Detect which cell encompasses the target text, then output its (X, Y) center coordinate. 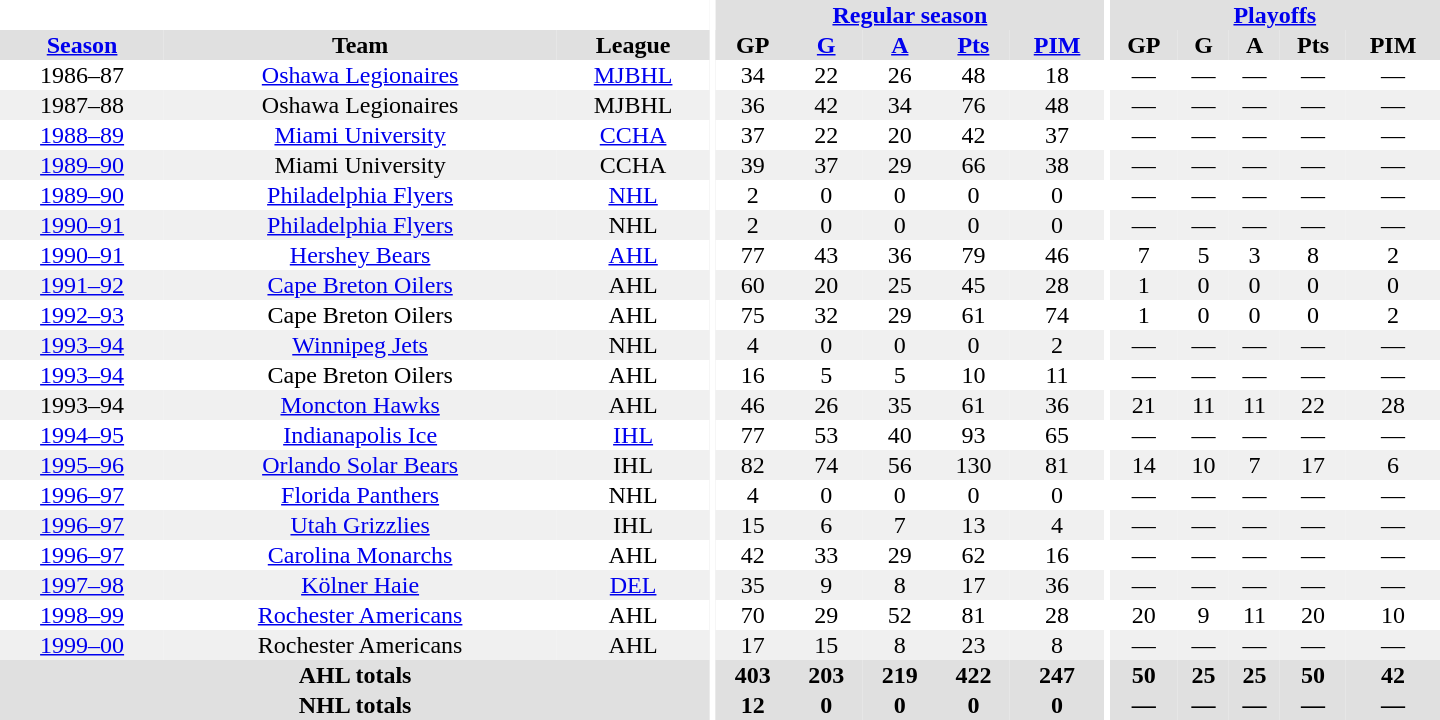
93 (974, 435)
DEL (633, 585)
Winnipeg Jets (360, 345)
Indianapolis Ice (360, 435)
79 (974, 255)
Team (360, 45)
Florida Panthers (360, 495)
Season (82, 45)
Regular season (910, 15)
Moncton Hawks (360, 405)
33 (826, 555)
45 (974, 285)
League (633, 45)
39 (753, 165)
76 (974, 105)
13 (974, 525)
1999–00 (82, 645)
38 (1057, 165)
219 (900, 675)
1988–89 (82, 135)
Hershey Bears (360, 255)
1987–88 (82, 105)
65 (1057, 435)
14 (1144, 465)
56 (900, 465)
Utah Grizzlies (360, 525)
1992–93 (82, 315)
66 (974, 165)
32 (826, 315)
53 (826, 435)
40 (900, 435)
247 (1057, 675)
Playoffs (1275, 15)
82 (753, 465)
Kölner Haie (360, 585)
130 (974, 465)
21 (1144, 405)
Orlando Solar Bears (360, 465)
1994–95 (82, 435)
18 (1057, 75)
AHL totals (355, 675)
NHL totals (355, 705)
3 (1254, 255)
12 (753, 705)
1986–87 (82, 75)
60 (753, 285)
Carolina Monarchs (360, 555)
75 (753, 315)
43 (826, 255)
1991–92 (82, 285)
203 (826, 675)
62 (974, 555)
1995–96 (82, 465)
70 (753, 615)
1997–98 (82, 585)
422 (974, 675)
403 (753, 675)
1998–99 (82, 615)
52 (900, 615)
23 (974, 645)
